Extract the [x, y] coordinate from the center of the cell holding the provided text.  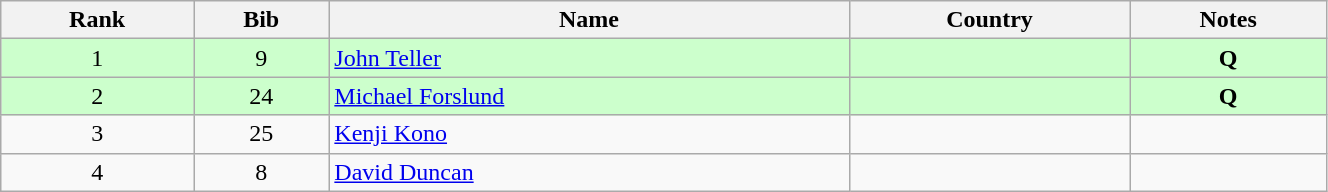
Notes [1228, 20]
Michael Forslund [589, 96]
8 [262, 172]
2 [98, 96]
4 [98, 172]
9 [262, 58]
David Duncan [589, 172]
Name [589, 20]
Country [990, 20]
Kenji Kono [589, 134]
John Teller [589, 58]
Rank [98, 20]
25 [262, 134]
3 [98, 134]
1 [98, 58]
Bib [262, 20]
24 [262, 96]
